Extract the [X, Y] coordinate from the center of the cell holding the provided text.  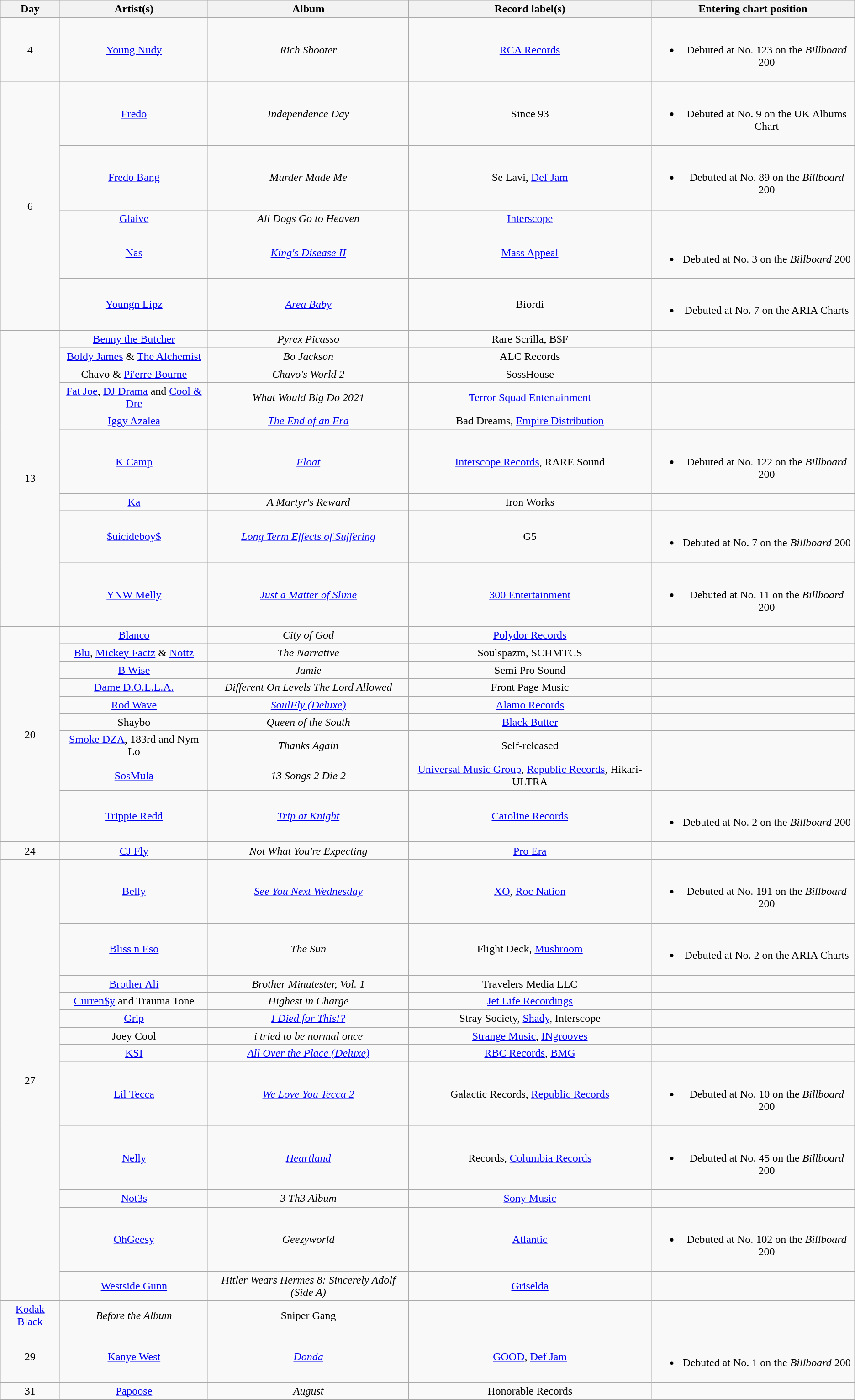
Debuted at No. 122 on the Billboard 200 [753, 461]
24 [30, 851]
G5 [530, 537]
Brother Ali [134, 983]
Front Page Music [530, 687]
The Narrative [308, 653]
Debuted at No. 3 on the Billboard 200 [753, 253]
Highest in Charge [308, 1001]
SosMula [134, 776]
Queen of the South [308, 722]
Travelers Media LLC [530, 983]
Record label(s) [530, 9]
Papoose [134, 1391]
King's Disease II [308, 253]
XO, Roc Nation [530, 891]
Independence Day [308, 114]
Universal Music Group, Republic Records, Hikari-ULTRA [530, 776]
Just a Matter of Slime [308, 595]
Artist(s) [134, 9]
Debuted at No. 123 on the Billboard 200 [753, 50]
i tried to be normal once [308, 1036]
Debuted at No. 1 on the Billboard 200 [753, 1357]
Debuted at No. 2 on the Billboard 200 [753, 816]
13 [30, 479]
Griselda [530, 1286]
Fredo Bang [134, 178]
Debuted at No. 10 on the Billboard 200 [753, 1094]
The End of an Era [308, 421]
OhGeesy [134, 1239]
4 [30, 50]
Young Nudy [134, 50]
Strange Music, INgrooves [530, 1036]
Debuted at No. 2 on the ARIA Charts [753, 949]
Rod Wave [134, 705]
Debuted at No. 45 on the Billboard 200 [753, 1158]
Interscope [530, 218]
We Love You Tecca 2 [308, 1094]
Pro Era [530, 851]
Dame D.O.L.L.A. [134, 687]
Donda [308, 1357]
Not What You're Expecting [308, 851]
300 Entertainment [530, 595]
Bad Dreams, Empire Distribution [530, 421]
Debuted at No. 191 on the Billboard 200 [753, 891]
Biordi [530, 304]
Self-released [530, 745]
Iron Works [530, 502]
Geezyworld [308, 1239]
See You Next Wednesday [308, 891]
Long Term Effects of Suffering [308, 537]
Day [30, 9]
Thanks Again [308, 745]
13 Songs 2 Die 2 [308, 776]
Fat Joe, DJ Drama and Cool & Dre [134, 397]
Before the Album [134, 1315]
Rich Shooter [308, 50]
Nas [134, 253]
Polydor Records [530, 635]
Galactic Records, Republic Records [530, 1094]
CJ Fly [134, 851]
The Sun [308, 949]
Brother Minutester, Vol. 1 [308, 983]
Fredo [134, 114]
Belly [134, 891]
RCA Records [530, 50]
YNW Melly [134, 595]
20 [30, 734]
B Wise [134, 670]
Benny the Butcher [134, 339]
Float [308, 461]
6 [30, 206]
Sony Music [530, 1199]
Debuted at No. 7 on the Billboard 200 [753, 537]
Grip [134, 1019]
All Dogs Go to Heaven [308, 218]
$uicideboy$ [134, 537]
Honorable Records [530, 1391]
Lil Tecca [134, 1094]
Heartland [308, 1158]
Stray Society, Shady, Interscope [530, 1019]
Glaive [134, 218]
Debuted at No. 89 on the Billboard 200 [753, 178]
A Martyr's Reward [308, 502]
Bliss n Eso [134, 949]
Chavo & Pi'erre Bourne [134, 374]
Caroline Records [530, 816]
3 Th3 Album [308, 1199]
Entering chart position [753, 9]
ALC Records [530, 356]
Flight Deck, Mushroom [530, 949]
27 [30, 1080]
Since 93 [530, 114]
Westside Gunn [134, 1286]
Chavo's World 2 [308, 374]
Terror Squad Entertainment [530, 397]
Jamie [308, 670]
Debuted at No. 11 on the Billboard 200 [753, 595]
Iggy Azalea [134, 421]
31 [30, 1391]
Curren$y and Trauma Tone [134, 1001]
GOOD, Def Jam [530, 1357]
Boldy James & The Alchemist [134, 356]
Area Baby [308, 304]
Debuted at No. 7 on the ARIA Charts [753, 304]
Rare Scrilla, B$F [530, 339]
SossHouse [530, 374]
Nelly [134, 1158]
Kanye West [134, 1357]
Shaybo [134, 722]
RBC Records, BMG [530, 1053]
Atlantic [530, 1239]
All Over the Place (Deluxe) [308, 1053]
Soulspazm, SCHMTCS [530, 653]
Not3s [134, 1199]
Kodak Black [30, 1315]
Smoke DZA, 183rd and Nym Lo [134, 745]
K Camp [134, 461]
Semi Pro Sound [530, 670]
Black Butter [530, 722]
Records, Columbia Records [530, 1158]
City of God [308, 635]
Album [308, 9]
Trip at Knight [308, 816]
Sniper Gang [308, 1315]
Debuted at No. 102 on the Billboard 200 [753, 1239]
Debuted at No. 9 on the UK Albums Chart [753, 114]
KSI [134, 1053]
Jet Life Recordings [530, 1001]
I Died for This!? [308, 1019]
Murder Made Me [308, 178]
Bo Jackson [308, 356]
Alamo Records [530, 705]
SoulFly (Deluxe) [308, 705]
Different On Levels The Lord Allowed [308, 687]
Se Lavi, Def Jam [530, 178]
Youngn Lipz [134, 304]
What Would Big Do 2021 [308, 397]
Blu, Mickey Factz & Nottz [134, 653]
Blanco [134, 635]
Trippie Redd [134, 816]
Interscope Records, RARE Sound [530, 461]
Mass Appeal [530, 253]
August [308, 1391]
Pyrex Picasso [308, 339]
29 [30, 1357]
Hitler Wears Hermes 8: Sincerely Adolf (Side A) [308, 1286]
Ka [134, 502]
Joey Cool [134, 1036]
